For the text-containing cell, return its midpoint in (x, y) coordinate format. 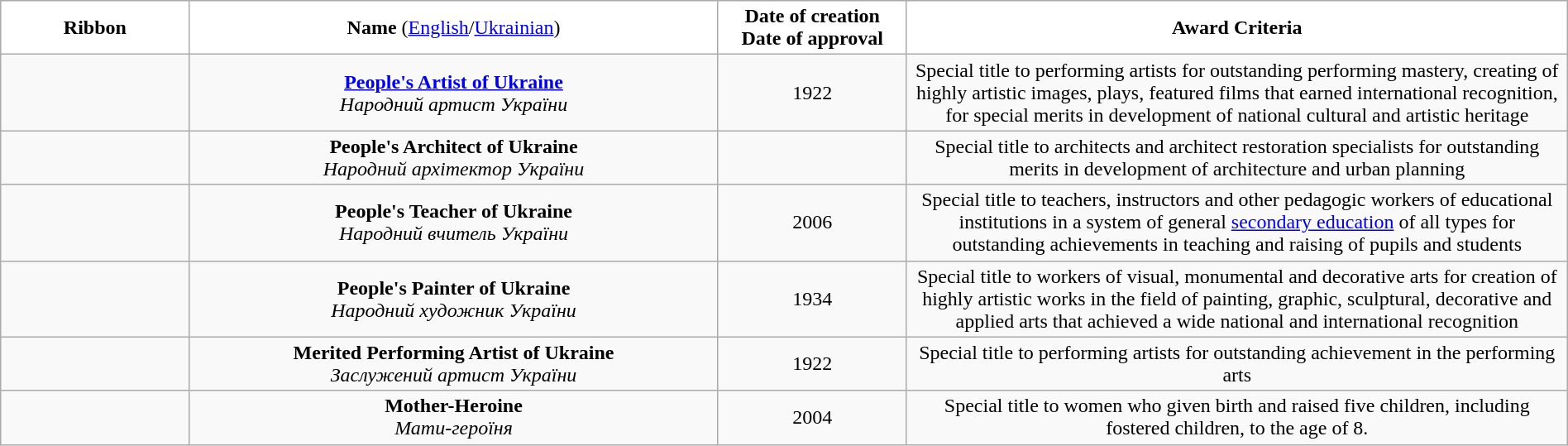
People's Artist of UkraineНародний артист України (453, 93)
People's Architect of UkraineНародний архітектор України (453, 157)
Merited Performing Artist of UkraineЗаслужений артист України (453, 364)
Name (English/Ukrainian) (453, 28)
Special title to women who given birth and raised five children, including fostered children, to the age of 8. (1237, 417)
2006 (812, 223)
Special title to performing artists for outstanding achievement in the performing arts (1237, 364)
People's Teacher of UkraineНародний вчитель України (453, 223)
People's Painter of UkraineНародний художник України (453, 299)
2004 (812, 417)
Ribbon (95, 28)
Mother-HeroineМати-героїня (453, 417)
Date of creationDate of approval (812, 28)
Special title to architects and architect restoration specialists for outstanding merits in development of architecture and urban planning (1237, 157)
Award Criteria (1237, 28)
1934 (812, 299)
